Pinpoint the cell where the given text exists, returning its (x, y) midpoint coordinate. 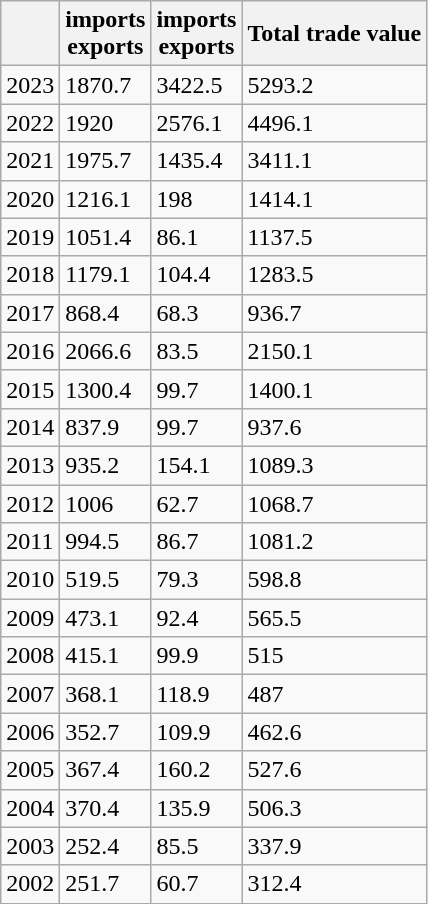
1216.1 (106, 199)
2012 (30, 503)
99.9 (196, 656)
2002 (30, 884)
937.6 (334, 427)
935.2 (106, 465)
62.7 (196, 503)
2011 (30, 542)
160.2 (196, 770)
104.4 (196, 275)
2014 (30, 427)
109.9 (196, 732)
1870.7 (106, 85)
2576.1 (196, 123)
1975.7 (106, 161)
994.5 (106, 542)
2015 (30, 389)
2005 (30, 770)
135.9 (196, 808)
86.1 (196, 237)
2021 (30, 161)
473.1 (106, 618)
79.3 (196, 580)
154.1 (196, 465)
1051.4 (106, 237)
1179.1 (106, 275)
3411.1 (334, 161)
487 (334, 694)
2018 (30, 275)
Total trade value (334, 34)
2016 (30, 351)
1283.5 (334, 275)
312.4 (334, 884)
1400.1 (334, 389)
337.9 (334, 846)
2006 (30, 732)
2013 (30, 465)
4496.1 (334, 123)
837.9 (106, 427)
2150.1 (334, 351)
370.4 (106, 808)
68.3 (196, 313)
462.6 (334, 732)
252.4 (106, 846)
368.1 (106, 694)
1089.3 (334, 465)
198 (196, 199)
598.8 (334, 580)
515 (334, 656)
2017 (30, 313)
2020 (30, 199)
2007 (30, 694)
2022 (30, 123)
251.7 (106, 884)
2019 (30, 237)
1137.5 (334, 237)
60.7 (196, 884)
1006 (106, 503)
83.5 (196, 351)
519.5 (106, 580)
1414.1 (334, 199)
1920 (106, 123)
2008 (30, 656)
868.4 (106, 313)
5293.2 (334, 85)
352.7 (106, 732)
1435.4 (196, 161)
1300.4 (106, 389)
2003 (30, 846)
2010 (30, 580)
3422.5 (196, 85)
1081.2 (334, 542)
367.4 (106, 770)
415.1 (106, 656)
92.4 (196, 618)
86.7 (196, 542)
1068.7 (334, 503)
936.7 (334, 313)
2009 (30, 618)
506.3 (334, 808)
565.5 (334, 618)
527.6 (334, 770)
2066.6 (106, 351)
118.9 (196, 694)
2023 (30, 85)
85.5 (196, 846)
2004 (30, 808)
